Scan for the cell matching the given text and deliver its [X, Y] coordinate at center. 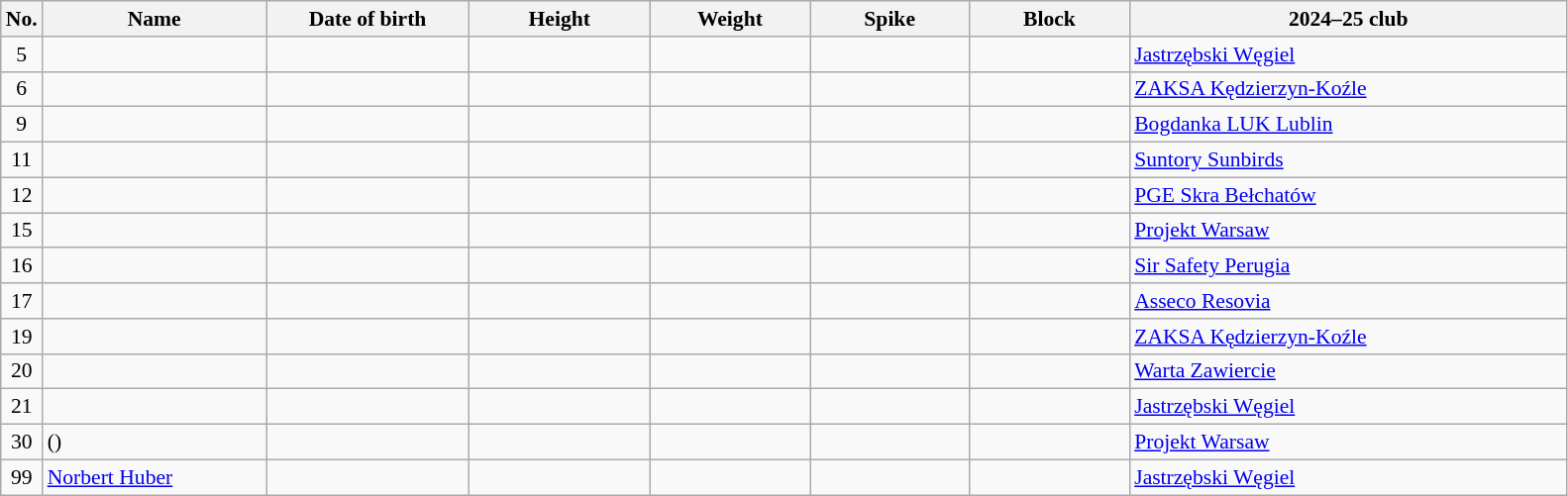
5 [22, 54]
12 [22, 195]
15 [22, 231]
11 [22, 160]
99 [22, 477]
20 [22, 371]
Sir Safety Perugia [1348, 266]
6 [22, 89]
Spike [889, 19]
17 [22, 301]
Warta Zawiercie [1348, 371]
16 [22, 266]
19 [22, 337]
Norbert Huber [155, 477]
9 [22, 125]
Name [155, 19]
Height [559, 19]
21 [22, 407]
Date of birth [368, 19]
Bogdanka LUK Lublin [1348, 125]
Suntory Sunbirds [1348, 160]
30 [22, 443]
PGE Skra Bełchatów [1348, 195]
() [155, 443]
Block [1050, 19]
No. [22, 19]
2024–25 club [1348, 19]
Weight [729, 19]
Asseco Resovia [1348, 301]
